Search for the cell housing the specified text and yield its [x, y] center coordinate. 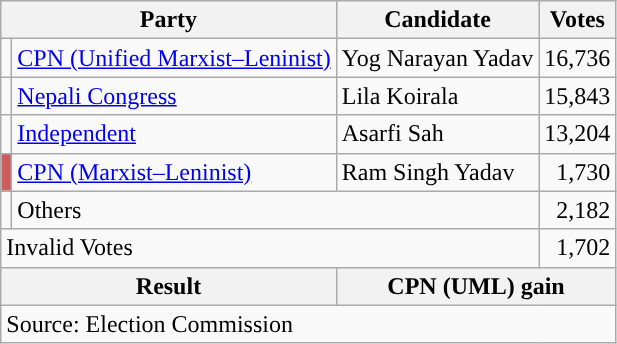
CPN (Marxist–Leninist) [174, 172]
Votes [578, 20]
Yog Narayan Yadav [438, 58]
15,843 [578, 96]
Independent [174, 134]
CPN (UML) gain [476, 286]
Result [168, 286]
Asarfi Sah [438, 134]
Lila Koirala [438, 96]
CPN (Unified Marxist–Leninist) [174, 58]
13,204 [578, 134]
16,736 [578, 58]
2,182 [578, 210]
Ram Singh Yadav [438, 172]
Candidate [438, 20]
Others [276, 210]
Nepali Congress [174, 96]
Source: Election Commission [308, 324]
Invalid Votes [270, 248]
Party [168, 20]
1,702 [578, 248]
1,730 [578, 172]
